Detect which cell encompasses the target text, then output its (x, y) center coordinate. 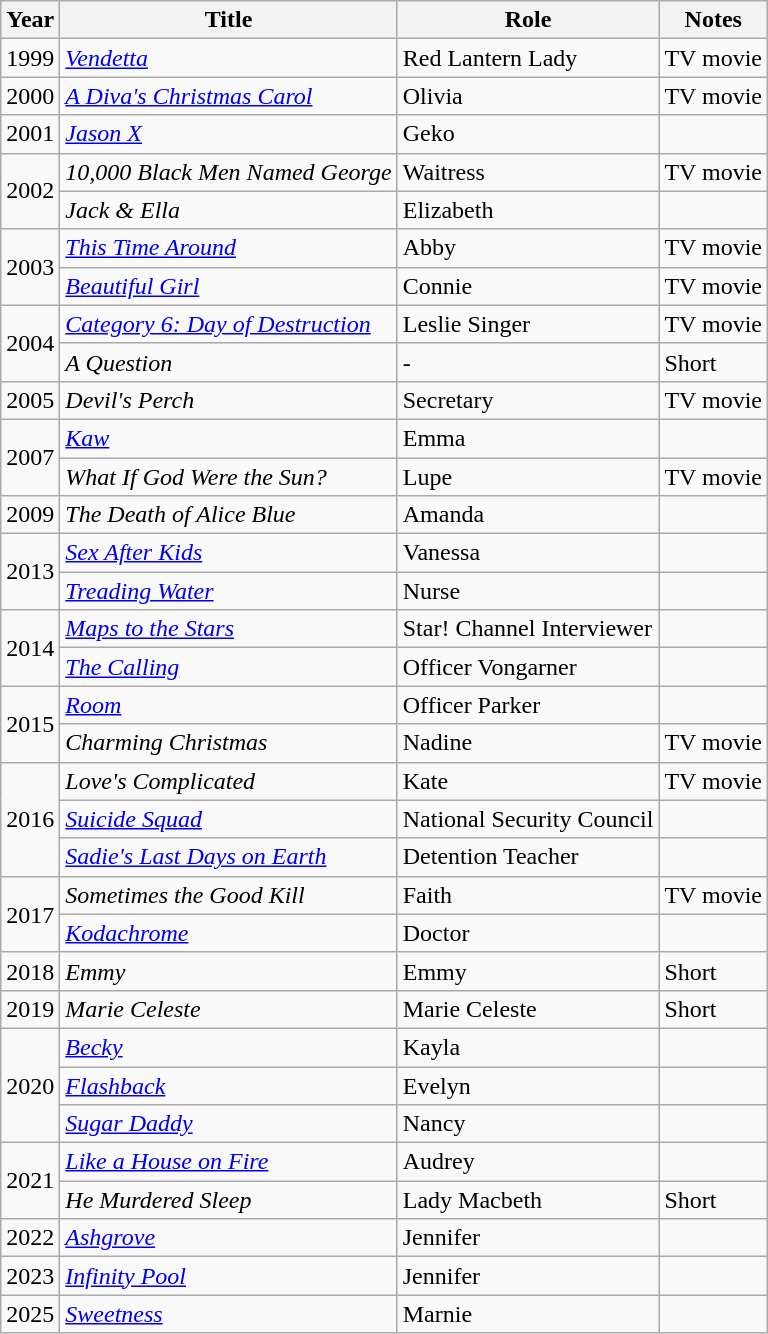
Sex After Kids (228, 553)
Secretary (528, 400)
Sometimes the Good Kill (228, 895)
Suicide Squad (228, 819)
2019 (30, 1009)
National Security Council (528, 819)
Connie (528, 286)
2005 (30, 400)
2013 (30, 572)
Nadine (528, 743)
Flashback (228, 1085)
2007 (30, 457)
2009 (30, 515)
2020 (30, 1085)
Lupe (528, 477)
Olivia (528, 96)
Becky (228, 1047)
Kodachrome (228, 933)
Leslie Singer (528, 324)
Room (228, 705)
2000 (30, 96)
Red Lantern Lady (528, 58)
Beautiful Girl (228, 286)
2016 (30, 819)
Geko (528, 134)
2018 (30, 971)
Treading Water (228, 591)
2025 (30, 1314)
Jack & Ella (228, 210)
2004 (30, 343)
Love's Complicated (228, 781)
Evelyn (528, 1085)
1999 (30, 58)
2021 (30, 1181)
2022 (30, 1238)
Officer Vongarner (528, 667)
A Question (228, 362)
Faith (528, 895)
- (528, 362)
Jason X (228, 134)
2002 (30, 191)
Devil's Perch (228, 400)
2017 (30, 914)
This Time Around (228, 248)
Star! Channel Interviewer (528, 629)
He Murdered Sleep (228, 1200)
Elizabeth (528, 210)
Maps to the Stars (228, 629)
A Diva's Christmas Carol (228, 96)
Sweetness (228, 1314)
Marnie (528, 1314)
Ashgrove (228, 1238)
2014 (30, 648)
2001 (30, 134)
Year (30, 20)
Detention Teacher (528, 857)
2023 (30, 1276)
Category 6: Day of Destruction (228, 324)
10,000 Black Men Named George (228, 172)
Sugar Daddy (228, 1124)
Kate (528, 781)
Infinity Pool (228, 1276)
Officer Parker (528, 705)
Doctor (528, 933)
Amanda (528, 515)
Vendetta (228, 58)
Kayla (528, 1047)
Vanessa (528, 553)
Sadie's Last Days on Earth (228, 857)
2015 (30, 724)
Notes (714, 20)
Nurse (528, 591)
Audrey (528, 1162)
Role (528, 20)
Nancy (528, 1124)
Lady Macbeth (528, 1200)
Emma (528, 438)
Kaw (228, 438)
The Calling (228, 667)
2003 (30, 267)
Title (228, 20)
What If God Were the Sun? (228, 477)
Charming Christmas (228, 743)
The Death of Alice Blue (228, 515)
Like a House on Fire (228, 1162)
Abby (528, 248)
Waitress (528, 172)
